Locate the cell with the specified text and output its [X, Y] center coordinate. 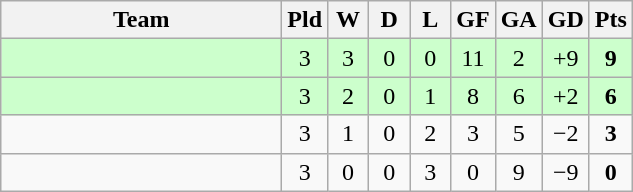
11 [473, 58]
Team [142, 20]
−9 [566, 172]
D [390, 20]
L [430, 20]
+9 [566, 58]
5 [518, 134]
Pts [610, 20]
GD [566, 20]
W [348, 20]
+2 [566, 96]
−2 [566, 134]
8 [473, 96]
GF [473, 20]
Pld [305, 20]
GA [518, 20]
